Search for the cell housing the specified text and yield its (X, Y) center coordinate. 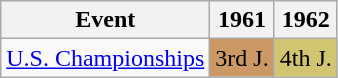
3rd J. (242, 58)
1961 (242, 20)
Event (106, 20)
4th J. (306, 58)
U.S. Championships (106, 58)
1962 (306, 20)
